Search for the cell housing the specified text and yield its [X, Y] center coordinate. 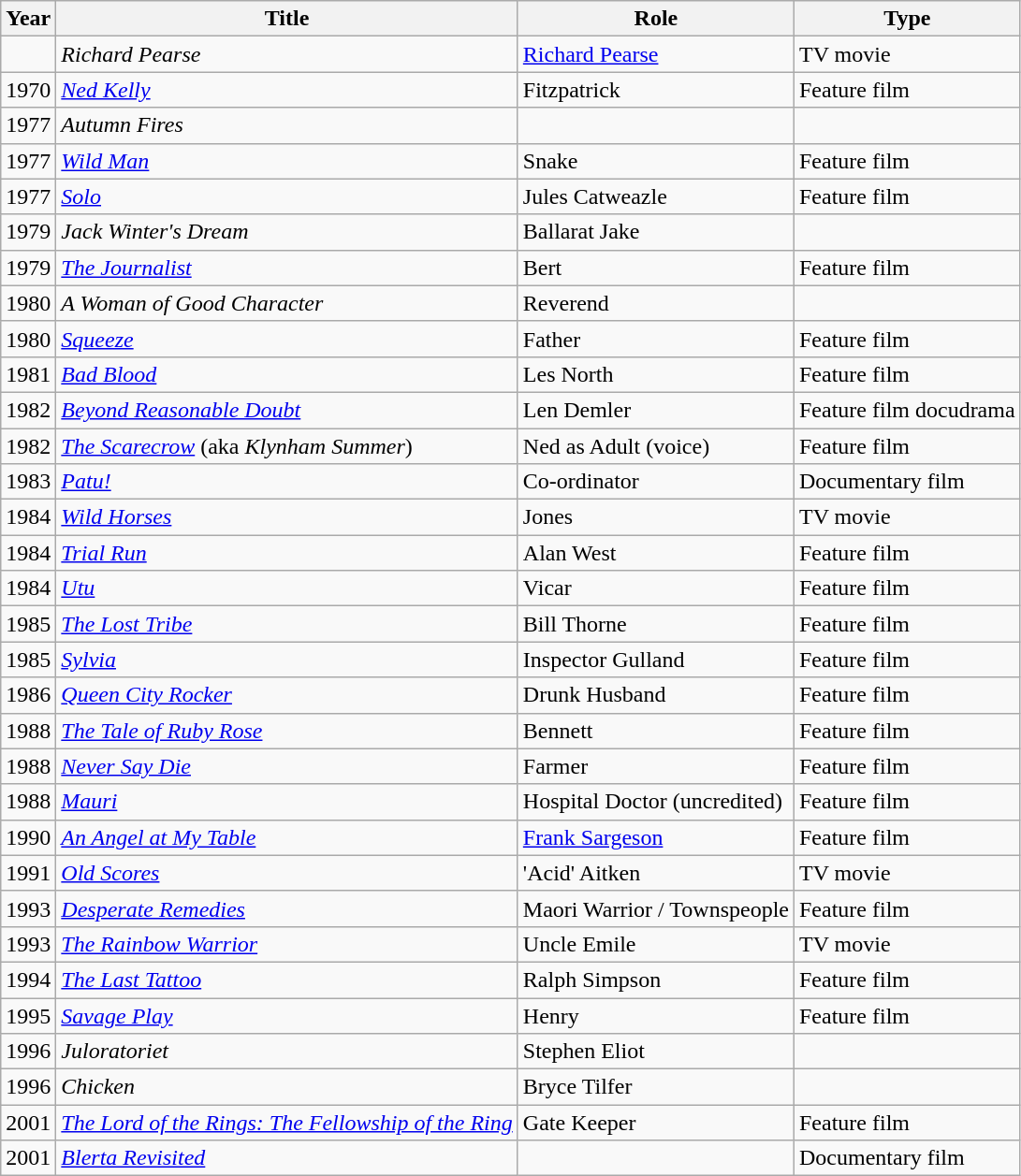
Bennett [655, 731]
Sylvia [287, 660]
Farmer [655, 766]
Ralph Simpson [655, 980]
Old Scores [287, 873]
Stephen Eliot [655, 1052]
1990 [28, 837]
'Acid' Aitken [655, 873]
1981 [28, 374]
Wild Horses [287, 517]
The Lord of the Rings: The Fellowship of the Ring [287, 1123]
Autumn Fires [287, 125]
Snake [655, 161]
Fitzpatrick [655, 90]
The Scarecrow (aka Klynham Summer) [287, 446]
Len Demler [655, 410]
The Lost Tribe [287, 624]
Reverend [655, 303]
The Last Tattoo [287, 980]
Beyond Reasonable Doubt [287, 410]
Juloratoriet [287, 1052]
Title [287, 19]
Patu! [287, 482]
Les North [655, 374]
The Journalist [287, 268]
Bryce Tilfer [655, 1087]
1991 [28, 873]
Co-ordinator [655, 482]
Henry [655, 1015]
Inspector Gulland [655, 660]
Chicken [287, 1087]
1986 [28, 695]
Role [655, 19]
An Angel at My Table [287, 837]
Drunk Husband [655, 695]
1983 [28, 482]
Jack Winter's Dream [287, 232]
Father [655, 339]
A Woman of Good Character [287, 303]
Mauri [287, 802]
Alan West [655, 553]
Ned Kelly [287, 90]
Ned as Adult (voice) [655, 446]
Bad Blood [287, 374]
1994 [28, 980]
Wild Man [287, 161]
Maori Warrior / Townspeople [655, 908]
Desperate Remedies [287, 908]
Frank Sargeson [655, 837]
Bill Thorne [655, 624]
Bert [655, 268]
Type [907, 19]
Year [28, 19]
1970 [28, 90]
Solo [287, 196]
Trial Run [287, 553]
Jules Catweazle [655, 196]
Jones [655, 517]
Vicar [655, 588]
Blerta Revisited [287, 1158]
1995 [28, 1015]
Queen City Rocker [287, 695]
Hospital Doctor (uncredited) [655, 802]
Savage Play [287, 1015]
Uncle Emile [655, 944]
Squeeze [287, 339]
Never Say Die [287, 766]
The Tale of Ruby Rose [287, 731]
The Rainbow Warrior [287, 944]
Feature film docudrama [907, 410]
Ballarat Jake [655, 232]
Gate Keeper [655, 1123]
Utu [287, 588]
